Capture the cell that displays the provided text and extract its [x, y] central coordinate. 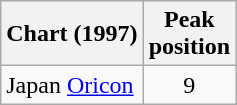
Chart (1997) [72, 34]
Japan Oricon [72, 85]
9 [189, 85]
Peakposition [189, 34]
